Return the [x, y] coordinate for the center point of the cell that contains the specified text.  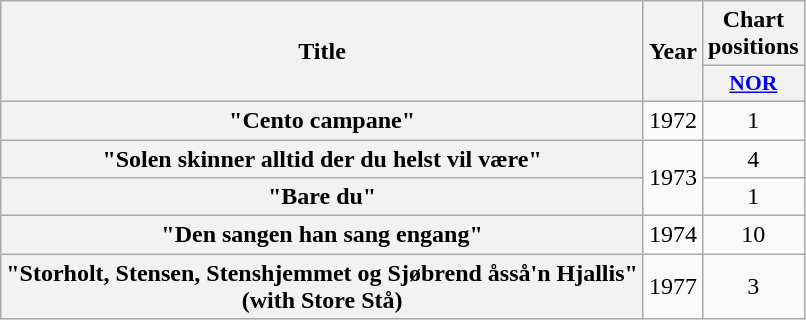
"Bare du" [322, 197]
1974 [672, 235]
1977 [672, 286]
4 [753, 159]
"Cento campane" [322, 120]
Title [322, 52]
Year [672, 52]
"Den sangen han sang engang" [322, 235]
1973 [672, 178]
10 [753, 235]
NOR [753, 84]
Chart positions [753, 34]
3 [753, 286]
"Storholt, Stensen, Stenshjemmet og Sjøbrend åsså'n Hjallis" (with Store Stå) [322, 286]
1972 [672, 120]
"Solen skinner alltid der du helst vil være" [322, 159]
